Search for the cell housing the specified text and yield its [x, y] center coordinate. 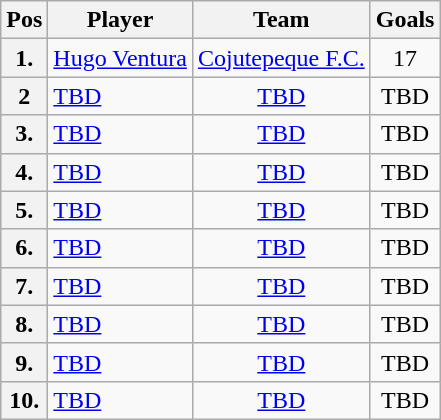
Pos [24, 20]
Player [120, 20]
4. [24, 172]
Hugo Ventura [120, 58]
2 [24, 96]
9. [24, 362]
7. [24, 286]
1. [24, 58]
5. [24, 210]
8. [24, 324]
17 [405, 58]
3. [24, 134]
Cojutepeque F.C. [281, 58]
Goals [405, 20]
10. [24, 400]
6. [24, 248]
Team [281, 20]
